Extract the [X, Y] coordinate from the center of the cell holding the provided text.  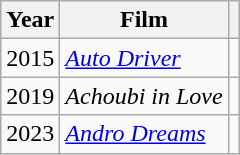
2019 [30, 96]
Auto Driver [144, 58]
Year [30, 20]
2023 [30, 134]
Andro Dreams [144, 134]
Film [144, 20]
2015 [30, 58]
Achoubi in Love [144, 96]
